Pinpoint the cell where the given text exists, returning its (x, y) midpoint coordinate. 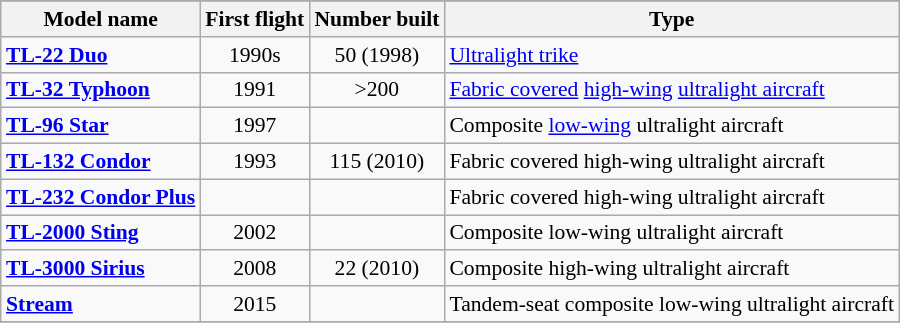
2008 (254, 268)
2015 (254, 304)
22 (2010) (376, 268)
Tandem-seat composite low-wing ultralight aircraft (672, 304)
1997 (254, 126)
1991 (254, 90)
TL-32 Typhoon (100, 90)
TL-3000 Sirius (100, 268)
1993 (254, 161)
1990s (254, 54)
TL-132 Condor (100, 161)
Model name (100, 19)
Number built (376, 19)
TL-96 Star (100, 126)
Ultralight trike (672, 54)
>200 (376, 90)
TL-22 Duo (100, 54)
115 (2010) (376, 161)
Stream (100, 304)
50 (1998) (376, 54)
Type (672, 19)
Composite high-wing ultralight aircraft (672, 268)
TL-232 Condor Plus (100, 197)
First flight (254, 19)
TL-2000 Sting (100, 232)
2002 (254, 232)
